For the text-containing cell, return its midpoint in (X, Y) coordinate format. 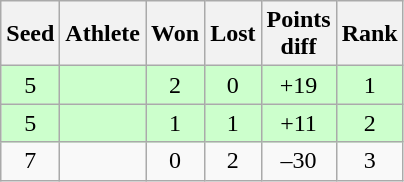
+11 (298, 123)
Lost (233, 34)
7 (30, 161)
Athlete (103, 34)
Seed (30, 34)
Rank (370, 34)
Won (176, 34)
Pointsdiff (298, 34)
+19 (298, 85)
–30 (298, 161)
3 (370, 161)
